Find where the given text appears and provide that cell's center as (X, Y) coordinate. 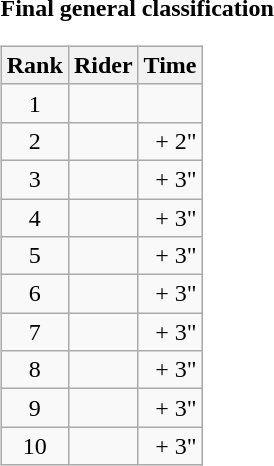
3 (34, 179)
Rank (34, 65)
7 (34, 332)
Time (170, 65)
8 (34, 370)
9 (34, 408)
1 (34, 103)
2 (34, 141)
+ 2" (170, 141)
10 (34, 446)
4 (34, 217)
5 (34, 256)
Rider (103, 65)
6 (34, 294)
